Determine the [x, y] coordinate at the center of the cell enclosing the given text.  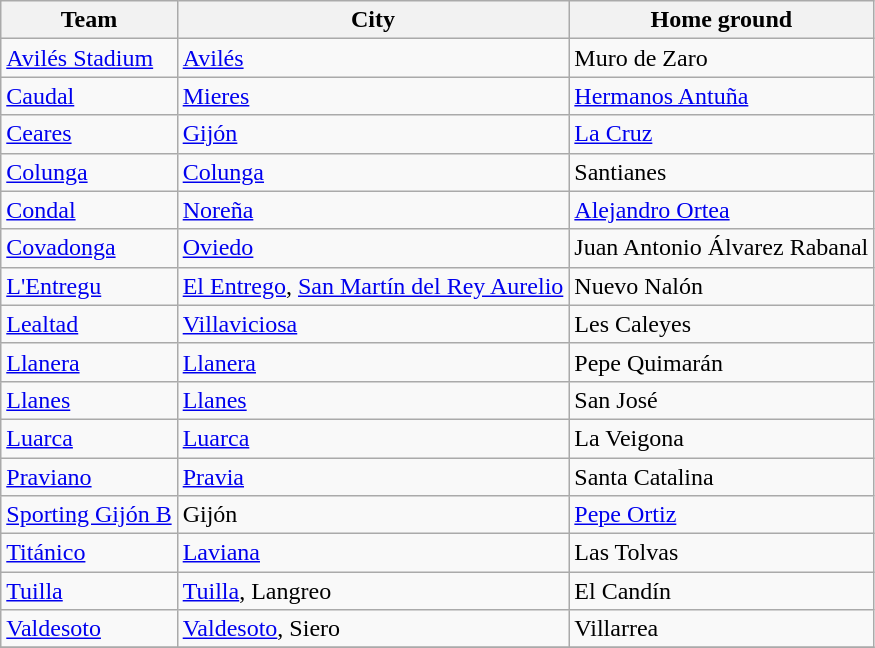
Pepe Quimarán [722, 362]
L'Entregu [89, 286]
Les Caleyes [722, 324]
Muro de Zaro [722, 58]
Valdesoto, Siero [373, 629]
Valdesoto [89, 629]
El Entrego, San Martín del Rey Aurelio [373, 286]
Praviano [89, 477]
Covadonga [89, 248]
Home ground [722, 20]
Team [89, 20]
Condal [89, 210]
Sporting Gijón B [89, 515]
San José [722, 400]
City [373, 20]
Las Tolvas [722, 553]
Ceares [89, 134]
Caudal [89, 96]
Alejandro Ortea [722, 210]
Santa Catalina [722, 477]
Tuilla, Langreo [373, 591]
Mieres [373, 96]
Avilés [373, 58]
Nuevo Nalón [722, 286]
La Veigona [722, 438]
Noreña [373, 210]
Avilés Stadium [89, 58]
Villarrea [722, 629]
La Cruz [722, 134]
Juan Antonio Álvarez Rabanal [722, 248]
Titánico [89, 553]
Pepe Ortiz [722, 515]
Hermanos Antuña [722, 96]
Pravia [373, 477]
Tuilla [89, 591]
Santianes [722, 172]
Oviedo [373, 248]
El Candín [722, 591]
Villaviciosa [373, 324]
Laviana [373, 553]
Lealtad [89, 324]
